Pinpoint the cell where the given text exists, returning its [x, y] midpoint coordinate. 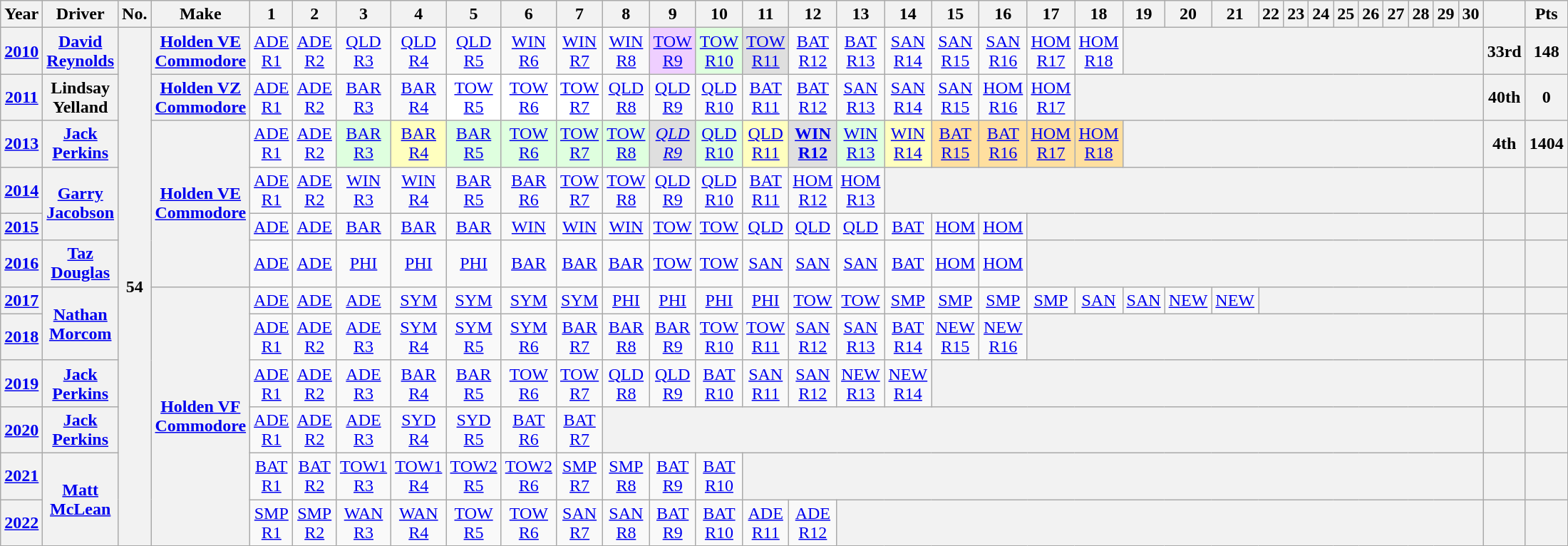
NEWR13 [861, 383]
SANR12 [813, 383]
WANR3 [363, 522]
2021 [21, 476]
30 [1471, 14]
WIN R6 [529, 51]
QLDR9 [673, 144]
33rd [1504, 51]
TOWR5 [473, 522]
0 [1547, 97]
11 [765, 14]
WINR12 [813, 144]
BAR R8 [626, 336]
SANR7 [579, 522]
WANR4 [419, 522]
BATR6 [529, 429]
SANR11 [765, 383]
HOM R13 [861, 190]
19 [1143, 14]
BAR R5 [473, 190]
2018 [21, 336]
54 [135, 287]
15 [955, 14]
TOW R6 [529, 97]
WIN R8 [626, 51]
WINR13 [861, 144]
TOW1R4 [419, 476]
QLDR11 [765, 144]
No. [135, 14]
ADER11 [765, 522]
29 [1445, 14]
6 [529, 14]
Matt McLean [81, 499]
WIN R4 [419, 190]
20 [1188, 14]
22 [1272, 14]
21 [1235, 14]
SYDR4 [419, 429]
HOMR17 [1051, 144]
14 [908, 14]
BAR R6 [529, 190]
Holden VF Commodore [201, 416]
BAR R7 [579, 336]
SMPR8 [626, 476]
WIN R3 [363, 190]
HOM R18 [1099, 51]
ADER3 [363, 429]
23 [1296, 14]
5 [473, 14]
148 [1547, 51]
SYDR5 [473, 429]
Nathan Morcom [81, 324]
SANR8 [626, 522]
BAT R14 [908, 336]
9 [673, 14]
NEWR14 [908, 383]
3 [363, 14]
SMPR2 [314, 522]
BAR R3 [363, 97]
17 [1051, 14]
HOM R16 [1004, 97]
1 [272, 14]
SMPR1 [272, 522]
1404 [1547, 144]
8 [626, 14]
25 [1346, 14]
2015 [21, 227]
SYM R4 [419, 336]
BATR7 [579, 429]
NEW R16 [1004, 336]
28 [1421, 14]
2014 [21, 190]
WINR14 [908, 144]
SAN R16 [1004, 51]
BARR3 [363, 144]
BATR16 [1004, 144]
7 [579, 14]
HOM R12 [813, 190]
10 [718, 14]
2013 [21, 144]
QLD R4 [419, 51]
18 [1099, 14]
SYM R5 [473, 336]
Driver [81, 14]
QLD R3 [363, 51]
WIN R7 [579, 51]
BATR1 [272, 476]
David Reynolds [81, 51]
Garry Jacobson [81, 204]
2010 [21, 51]
BAR R9 [673, 336]
TOW2R5 [473, 476]
TOW2R6 [529, 476]
Make [201, 14]
TOWR8 [626, 144]
2019 [21, 383]
2022 [21, 522]
24 [1321, 14]
SMPR7 [579, 476]
2017 [21, 300]
Holden VZ Commodore [201, 97]
BAT R13 [861, 51]
BAR R4 [419, 97]
16 [1004, 14]
4 [419, 14]
SYM R6 [529, 336]
BATR2 [314, 476]
ADER12 [813, 522]
2 [314, 14]
26 [1371, 14]
2020 [21, 429]
Lindsay Yelland [81, 97]
HOMR18 [1099, 144]
TOW R8 [626, 190]
SAN R12 [813, 336]
Pts [1547, 14]
TOW R5 [473, 97]
TOW1R3 [363, 476]
40th [1504, 97]
2011 [21, 97]
4th [1504, 144]
12 [813, 14]
Year [21, 14]
QLDR10 [718, 144]
27 [1396, 14]
13 [861, 14]
BATR15 [955, 144]
2016 [21, 264]
TOW R9 [673, 51]
NEW R15 [955, 336]
Taz Douglas [81, 264]
QLD R5 [473, 51]
